Return [x, y] of the center of cell containing provided text 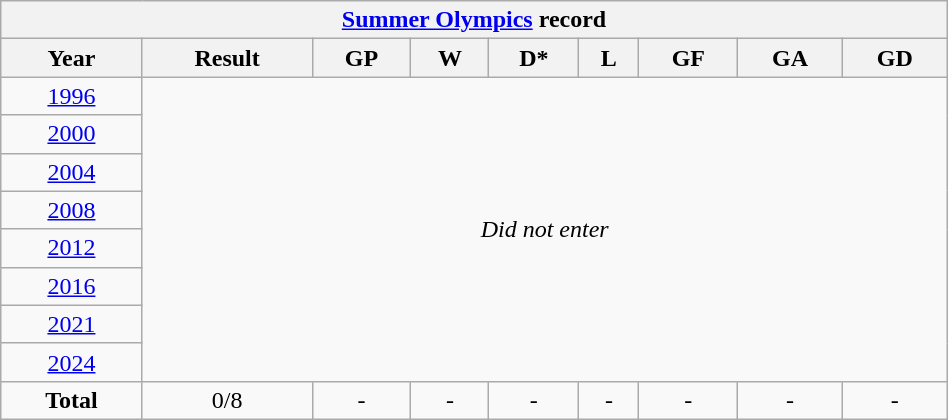
GD [894, 58]
Total [72, 400]
1996 [72, 96]
2024 [72, 362]
GP [362, 58]
2004 [72, 172]
W [450, 58]
2008 [72, 210]
Did not enter [544, 229]
GF [688, 58]
Summer Olympics record [474, 20]
2021 [72, 324]
2012 [72, 248]
L [609, 58]
D* [534, 58]
GA [790, 58]
Result [227, 58]
Year [72, 58]
0/8 [227, 400]
2000 [72, 134]
2016 [72, 286]
